Find where the given text appears and provide that cell's center as [X, Y] coordinate. 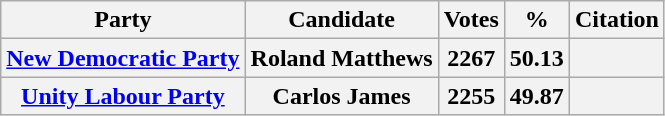
50.13 [536, 58]
2255 [471, 96]
Citation [616, 20]
New Democratic Party [123, 58]
2267 [471, 58]
49.87 [536, 96]
Candidate [342, 20]
Unity Labour Party [123, 96]
Carlos James [342, 96]
% [536, 20]
Roland Matthews [342, 58]
Party [123, 20]
Votes [471, 20]
